Locate the cell with the specified text and output its (x, y) center coordinate. 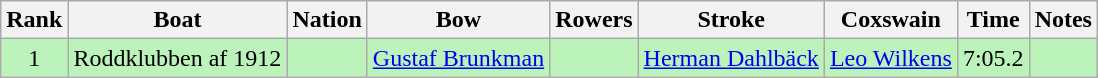
Roddklubben af 1912 (178, 58)
Notes (1063, 20)
7:05.2 (993, 58)
Herman Dahlbäck (731, 58)
Nation (327, 20)
1 (34, 58)
Rowers (594, 20)
Coxswain (890, 20)
Gustaf Brunkman (458, 58)
Stroke (731, 20)
Leo Wilkens (890, 58)
Boat (178, 20)
Time (993, 20)
Bow (458, 20)
Rank (34, 20)
